Output the (X, Y) coordinate of the center of the cell containing the given text.  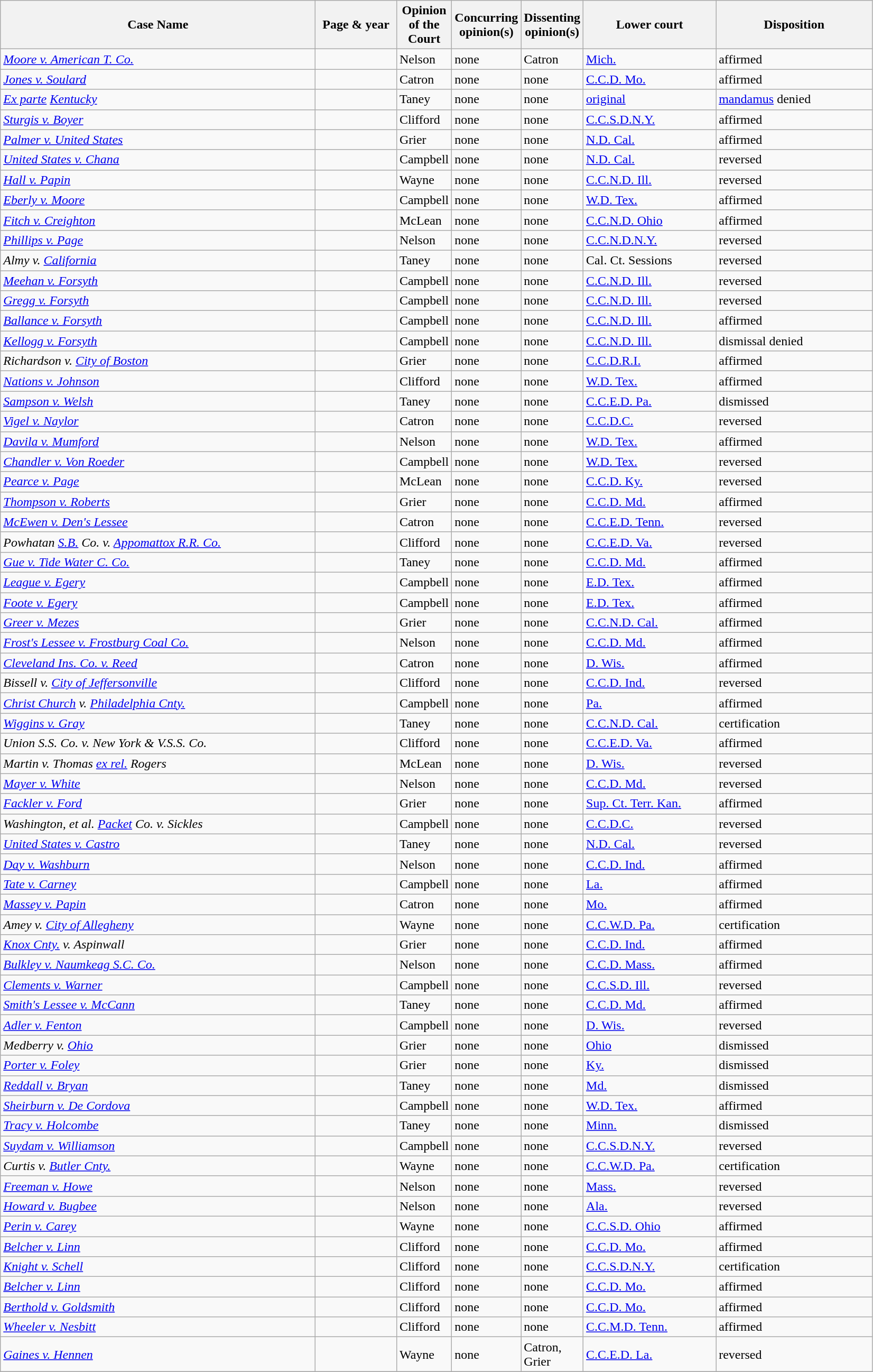
Mayer v. White (158, 784)
Gue v. Tide Water C. Co. (158, 562)
C.C.E.D. Tenn. (650, 522)
Bissell v. City of Jeffersonville (158, 683)
C.C.D. Mass. (650, 965)
Chandler v. Von Roeder (158, 462)
Tate v. Carney (158, 884)
Gaines v. Hennen (158, 1355)
Mich. (650, 59)
Ky. (650, 1065)
Moore v. American T. Co. (158, 59)
Clements v. Warner (158, 985)
mandamus denied (794, 99)
Knight v. Schell (158, 1267)
Mass. (650, 1186)
Nations v. Johnson (158, 381)
dismissal denied (794, 341)
C.C.N.D. Ohio (650, 220)
Thompson v. Roberts (158, 502)
Foote v. Egery (158, 602)
Ala. (650, 1206)
Tracy v. Holcombe (158, 1126)
La. (650, 884)
Medberry v. Ohio (158, 1045)
Greer v. Mezes (158, 623)
C.C.M.D. Tenn. (650, 1327)
Massey v. Papin (158, 904)
United States v. Castro (158, 844)
Wiggins v. Gray (158, 723)
Minn. (650, 1126)
Knox Cnty. v. Aspinwall (158, 945)
Jones v. Soulard (158, 79)
Eberly v. Moore (158, 200)
Powhatan S.B. Co. v. Appomattox R.R. Co. (158, 542)
Hall v. Papin (158, 180)
Sup. Ct. Terr. Kan. (650, 804)
McEwen v. Den's Lessee (158, 522)
Richardson v. City of Boston (158, 361)
Martin v. Thomas ex rel. Rogers (158, 763)
Ex parte Kentucky (158, 99)
Day v. Washburn (158, 864)
C.C.E.D. Pa. (650, 401)
Christ Church v. Philadelphia Cnty. (158, 703)
C.C.E.D. La. (650, 1355)
C.C.N.D.N.Y. (650, 240)
Gregg v. Forsyth (158, 301)
Md. (650, 1085)
Meehan v. Forsyth (158, 281)
Phillips v. Page (158, 240)
Cal. Ct. Sessions (650, 260)
Kellogg v. Forsyth (158, 341)
Mo. (650, 904)
Porter v. Foley (158, 1065)
United States v. Chana (158, 160)
Dissenting opinion(s) (552, 25)
Amey v. City of Allegheny (158, 925)
Fitch v. Creighton (158, 220)
Ohio (650, 1045)
Union S.S. Co. v. New York & V.S.S. Co. (158, 743)
Perin v. Carey (158, 1226)
Opinion of the Court (424, 25)
Vigel v. Naylor (158, 421)
Ballance v. Forsyth (158, 321)
Bulkley v. Naumkeag S.C. Co. (158, 965)
Wheeler v. Nesbitt (158, 1327)
Howard v. Bugbee (158, 1206)
Lower court (650, 25)
Pa. (650, 703)
C.C.D.R.I. (650, 361)
Davila v. Mumford (158, 441)
Disposition (794, 25)
Pearce v. Page (158, 482)
C.C.S.D. Ill. (650, 985)
Palmer v. United States (158, 140)
Almy v. California (158, 260)
League v. Egery (158, 582)
Fackler v. Ford (158, 804)
Curtis v. Butler Cnty. (158, 1166)
Concurring opinion(s) (486, 25)
Cleveland Ins. Co. v. Reed (158, 663)
Catron, Grier (552, 1355)
C.C.D. Ky. (650, 482)
Sturgis v. Boyer (158, 119)
C.C.S.D. Ohio (650, 1226)
Sampson v. Welsh (158, 401)
Frost's Lessee v. Frostburg Coal Co. (158, 643)
Adler v. Fenton (158, 1025)
Sheirburn v. De Cordova (158, 1106)
Freeman v. Howe (158, 1186)
Berthold v. Goldsmith (158, 1307)
original (650, 99)
Smith's Lessee v. McCann (158, 1005)
Suydam v. Williamson (158, 1146)
Washington, et al. Packet Co. v. Sickles (158, 824)
Case Name (158, 25)
Reddall v. Bryan (158, 1085)
Page & year (356, 25)
